From the cell containing the given text, extract its center point as [X, Y] coordinate. 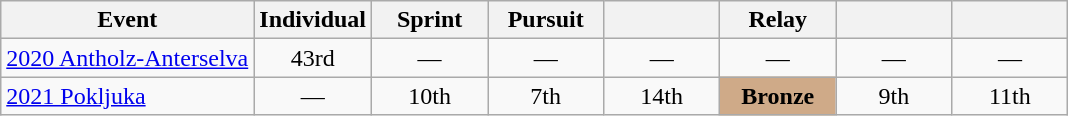
Relay [778, 20]
Sprint [430, 20]
Bronze [778, 96]
7th [546, 96]
43rd [313, 58]
10th [430, 96]
Individual [313, 20]
2020 Antholz-Anterselva [128, 58]
9th [894, 96]
2021 Pokljuka [128, 96]
Pursuit [546, 20]
14th [662, 96]
Event [128, 20]
11th [1010, 96]
